Identify which cell holds the provided text, then report its [X, Y] central coordinate. 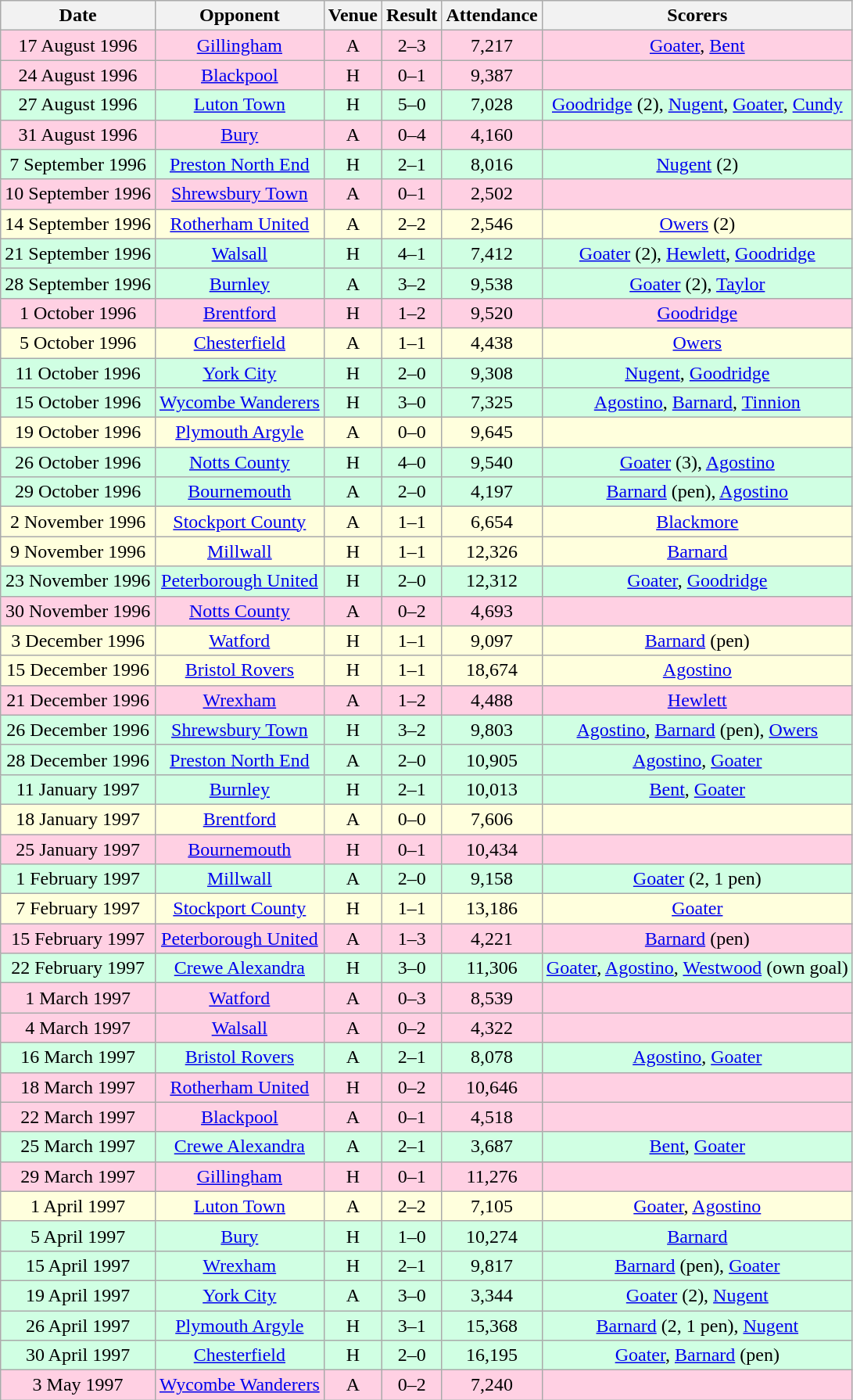
4–0 [411, 462]
27 August 1996 [78, 105]
0–3 [411, 998]
7,217 [492, 45]
4,160 [492, 135]
9,387 [492, 75]
Owers (2) [697, 224]
19 October 1996 [78, 433]
9,803 [492, 730]
10,013 [492, 789]
Goater (3), Agostino [697, 462]
26 October 1996 [78, 462]
Date [78, 16]
1 October 1996 [78, 313]
6,654 [492, 522]
1 April 1997 [78, 1206]
Goater (2, 1 pen) [697, 879]
15,368 [492, 1326]
9,538 [492, 283]
4–1 [411, 253]
Hewlett [697, 700]
7,606 [492, 819]
28 December 1996 [78, 759]
28 September 1996 [78, 283]
Result [411, 16]
7,240 [492, 1385]
3,344 [492, 1295]
16,195 [492, 1355]
Attendance [492, 16]
4,197 [492, 492]
22 March 1997 [78, 1117]
4,693 [492, 611]
7,412 [492, 253]
Barnard (pen), Goater [697, 1265]
21 September 1996 [78, 253]
30 April 1997 [78, 1355]
7,028 [492, 105]
15 October 1996 [78, 403]
5 October 1996 [78, 343]
Goater, Barnard (pen) [697, 1355]
Barnard (pen), Agostino [697, 492]
Goater (2), Nugent [697, 1295]
9,520 [492, 313]
1–3 [411, 939]
0–4 [411, 135]
2,546 [492, 224]
9,645 [492, 433]
1 February 1997 [78, 879]
Goodridge (2), Nugent, Goater, Cundy [697, 105]
9,308 [492, 373]
4,322 [492, 1028]
15 April 1997 [78, 1265]
4,221 [492, 939]
10 September 1996 [78, 194]
4,518 [492, 1117]
12,312 [492, 581]
22 February 1997 [78, 968]
11 January 1997 [78, 789]
31 August 1996 [78, 135]
Owers [697, 343]
21 December 1996 [78, 700]
Blackmore [697, 522]
29 March 1997 [78, 1176]
7,105 [492, 1206]
2 November 1996 [78, 522]
2,502 [492, 194]
Goater, Goodridge [697, 581]
8,016 [492, 164]
18,674 [492, 670]
9,097 [492, 641]
3,687 [492, 1147]
15 December 1996 [78, 670]
Agostino, Barnard (pen), Owers [697, 730]
4 March 1997 [78, 1028]
1 March 1997 [78, 998]
13,186 [492, 909]
7 February 1997 [78, 909]
Opponent [239, 16]
2–3 [411, 45]
11,276 [492, 1176]
Nugent, Goodridge [697, 373]
8,078 [492, 1057]
19 April 1997 [78, 1295]
7,325 [492, 403]
18 March 1997 [78, 1087]
29 October 1996 [78, 492]
Goater (2), Hewlett, Goodridge [697, 253]
Scorers [697, 16]
10,434 [492, 849]
9,540 [492, 462]
30 November 1996 [78, 611]
15 February 1997 [78, 939]
26 December 1996 [78, 730]
17 August 1996 [78, 45]
25 January 1997 [78, 849]
5 April 1997 [78, 1236]
10,905 [492, 759]
14 September 1996 [78, 224]
25 March 1997 [78, 1147]
7 September 1996 [78, 164]
11 October 1996 [78, 373]
10,646 [492, 1087]
Goodridge [697, 313]
9,817 [492, 1265]
Goater, Bent [697, 45]
Venue [353, 16]
10,274 [492, 1236]
Goater [697, 909]
23 November 1996 [78, 581]
4,488 [492, 700]
12,326 [492, 551]
3 December 1996 [78, 641]
8,539 [492, 998]
9,158 [492, 879]
1–0 [411, 1236]
18 January 1997 [78, 819]
Agostino, Barnard, Tinnion [697, 403]
3–1 [411, 1326]
16 March 1997 [78, 1057]
24 August 1996 [78, 75]
Goater, Agostino [697, 1206]
11,306 [492, 968]
Goater (2), Taylor [697, 283]
26 April 1997 [78, 1326]
4,438 [492, 343]
Nugent (2) [697, 164]
Barnard (2, 1 pen), Nugent [697, 1326]
3 May 1997 [78, 1385]
5–0 [411, 105]
Goater, Agostino, Westwood (own goal) [697, 968]
9 November 1996 [78, 551]
Agostino [697, 670]
